Scan for the cell matching the given text and deliver its (X, Y) coordinate at center. 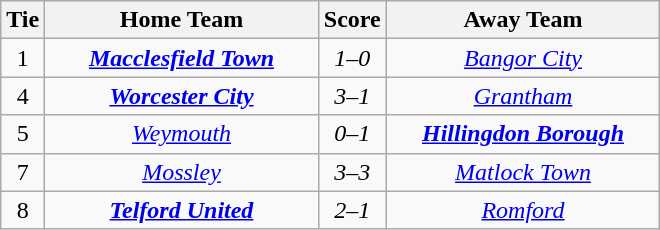
1 (23, 58)
Telford United (182, 210)
1–0 (352, 58)
Mossley (182, 172)
Macclesfield Town (182, 58)
Tie (23, 20)
4 (23, 96)
Grantham (523, 96)
Bangor City (523, 58)
Away Team (523, 20)
Hillingdon Borough (523, 134)
3–1 (352, 96)
8 (23, 210)
Matlock Town (523, 172)
3–3 (352, 172)
Weymouth (182, 134)
Home Team (182, 20)
0–1 (352, 134)
2–1 (352, 210)
7 (23, 172)
5 (23, 134)
Romford (523, 210)
Worcester City (182, 96)
Score (352, 20)
